Capture the cell that displays the provided text and extract its [X, Y] central coordinate. 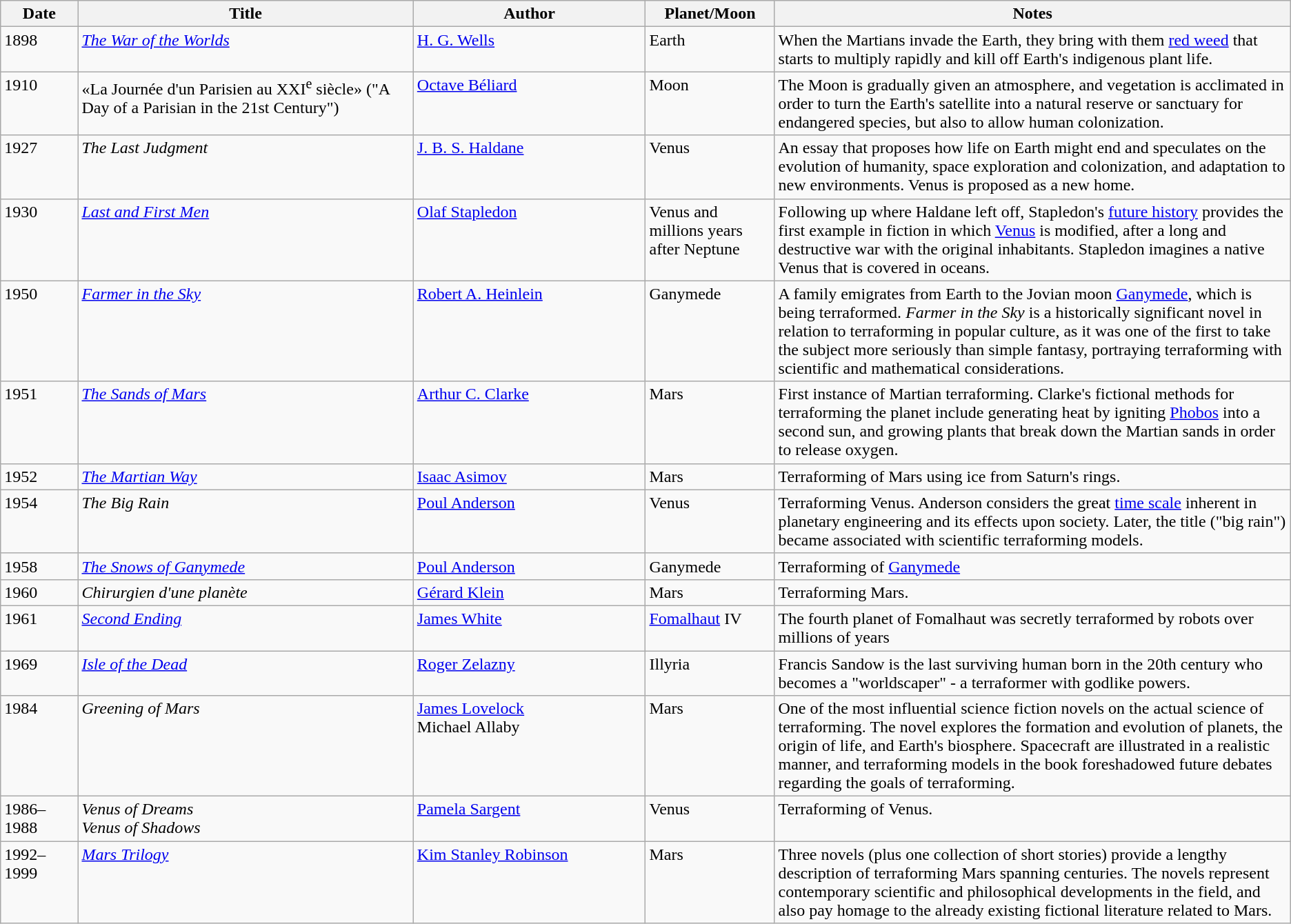
Roger Zelazny [530, 673]
The Last Judgment [246, 167]
1898 [39, 50]
The Big Rain [246, 521]
1952 [39, 476]
James LovelockMichael Allaby [530, 746]
Second Ending [246, 627]
1910 [39, 103]
Title [246, 14]
Venus of DreamsVenus of Shadows [246, 819]
Terraforming of Mars using ice from Saturn's rings. [1032, 476]
1969 [39, 673]
1930 [39, 240]
The Sands of Mars [246, 422]
Date [39, 14]
Isle of the Dead [246, 673]
Francis Sandow is the last surviving human born in the 20th century who becomes a "worldscaper" - a terraformer with godlike powers. [1032, 673]
Last and First Men [246, 240]
Earth [710, 50]
«La Journée d'un Parisien au XXIe siècle» ("A Day of a Parisian in the 21st Century") [246, 103]
1954 [39, 521]
Robert A. Heinlein [530, 331]
Kim Stanley Robinson [530, 883]
1960 [39, 592]
Terraforming of Venus. [1032, 819]
J. B. S. Haldane [530, 167]
1986–1988 [39, 819]
When the Martians invade the Earth, they bring with them red weed that starts to multiply rapidly and kill off Earth's indigenous plant life. [1032, 50]
Olaf Stapledon [530, 240]
Notes [1032, 14]
1984 [39, 746]
The fourth planet of Fomalhaut was secretly terraformed by robots over millions of years [1032, 627]
Pamela Sargent [530, 819]
1951 [39, 422]
H. G. Wells [530, 50]
Planet/Moon [710, 14]
The Snows of Ganymede [246, 566]
Fomalhaut IV [710, 627]
Greening of Mars [246, 746]
Venus and millions years after Neptune [710, 240]
1950 [39, 331]
1927 [39, 167]
Arthur C. Clarke [530, 422]
Moon [710, 103]
The Martian Way [246, 476]
Isaac Asimov [530, 476]
Farmer in the Sky [246, 331]
James White [530, 627]
Mars Trilogy [246, 883]
Chirurgien d'une planète [246, 592]
1958 [39, 566]
The War of the Worlds [246, 50]
Gérard Klein [530, 592]
1992–1999 [39, 883]
Illyria [710, 673]
Terraforming of Ganymede [1032, 566]
Octave Béliard [530, 103]
Terraforming Mars. [1032, 592]
Author [530, 14]
1961 [39, 627]
